Search for the cell housing the specified text and yield its (X, Y) center coordinate. 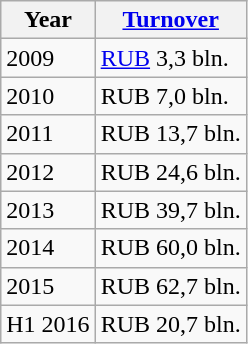
RUB 39,7 bln. (170, 210)
RUB 62,7 bln. (170, 286)
H1 2016 (48, 324)
2014 (48, 248)
2012 (48, 172)
RUB 3,3 bln. (170, 58)
RUB 20,7 bln. (170, 324)
RUB 60,0 bln. (170, 248)
Year (48, 20)
2009 (48, 58)
RUB 7,0 bln. (170, 96)
2010 (48, 96)
2013 (48, 210)
Turnover (170, 20)
2015 (48, 286)
RUB 24,6 bln. (170, 172)
2011 (48, 134)
RUB 13,7 bln. (170, 134)
